Locate the cell with the specified text and output its [x, y] center coordinate. 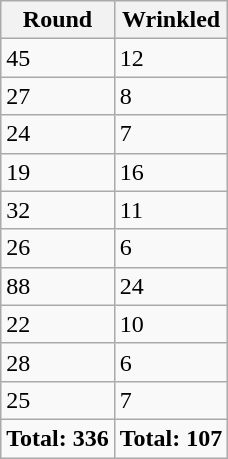
12 [171, 58]
88 [58, 286]
Round [58, 20]
25 [58, 400]
32 [58, 210]
16 [171, 172]
28 [58, 362]
Wrinkled [171, 20]
8 [171, 96]
11 [171, 210]
22 [58, 324]
27 [58, 96]
26 [58, 248]
19 [58, 172]
Total: 107 [171, 438]
Total: 336 [58, 438]
10 [171, 324]
45 [58, 58]
